Capture the cell that displays the provided text and extract its [x, y] central coordinate. 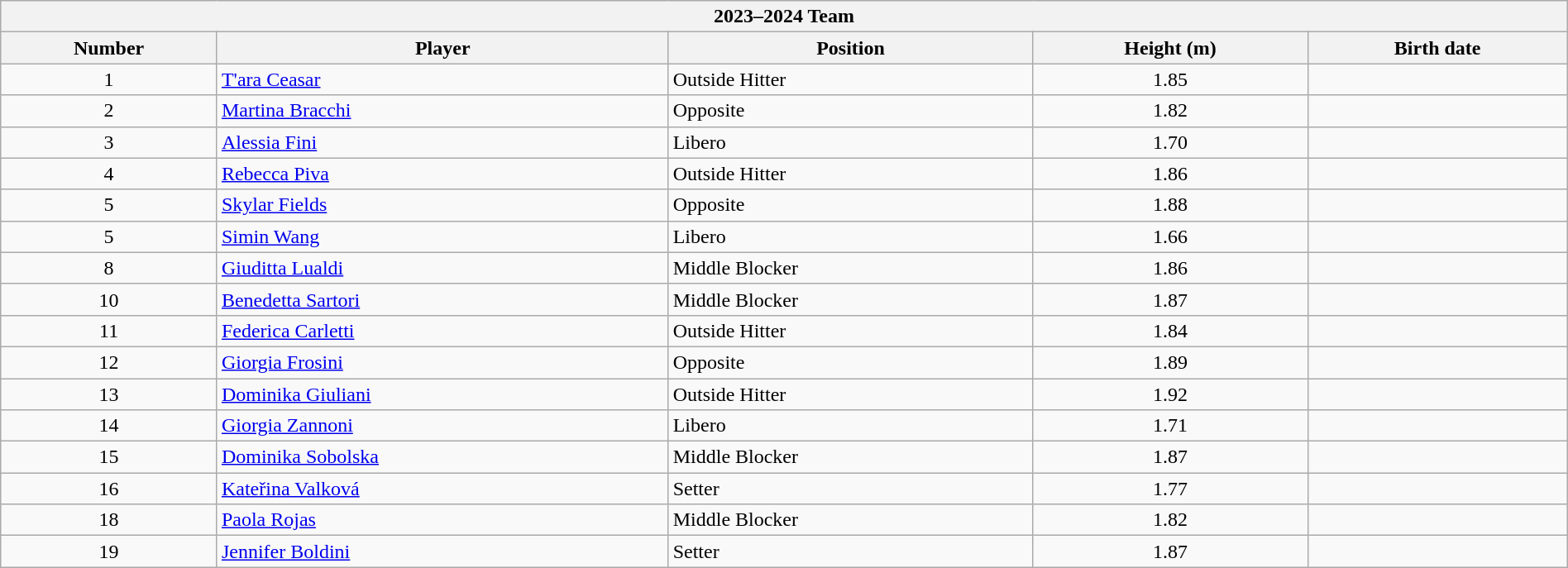
1.88 [1170, 205]
3 [109, 142]
1.70 [1170, 142]
Federica Carletti [442, 331]
Rebecca Piva [442, 174]
13 [109, 394]
2023–2024 Team [784, 17]
1 [109, 79]
10 [109, 299]
T'ara Ceasar [442, 79]
1.89 [1170, 362]
1.77 [1170, 489]
14 [109, 426]
Dominika Sobolska [442, 457]
1.92 [1170, 394]
19 [109, 551]
Alessia Fini [442, 142]
Giorgia Frosini [442, 362]
16 [109, 489]
Martina Bracchi [442, 111]
2 [109, 111]
Height (m) [1170, 48]
Birth date [1437, 48]
1.71 [1170, 426]
1.84 [1170, 331]
4 [109, 174]
Giorgia Zannoni [442, 426]
18 [109, 520]
Kateřina Valková [442, 489]
Giuditta Lualdi [442, 268]
Position [850, 48]
11 [109, 331]
1.85 [1170, 79]
15 [109, 457]
Paola Rojas [442, 520]
Number [109, 48]
Dominika Giuliani [442, 394]
Skylar Fields [442, 205]
Simin Wang [442, 236]
Player [442, 48]
1.66 [1170, 236]
Benedetta Sartori [442, 299]
12 [109, 362]
8 [109, 268]
Jennifer Boldini [442, 551]
